For the text-containing cell, return its midpoint in (X, Y) coordinate format. 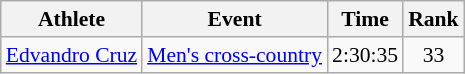
Athlete (72, 19)
Edvandro Cruz (72, 55)
Time (365, 19)
2:30:35 (365, 55)
Rank (434, 19)
33 (434, 55)
Men's cross-country (234, 55)
Event (234, 19)
